Pinpoint the cell where the given text exists, returning its [X, Y] midpoint coordinate. 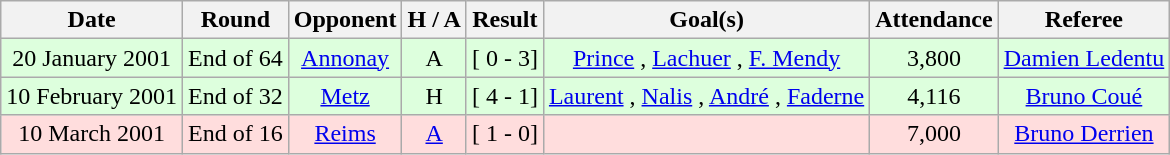
7,000 [934, 134]
Metz [345, 96]
Goal(s) [706, 20]
Laurent , Nalis , André , Faderne [706, 96]
End of 64 [235, 58]
End of 32 [235, 96]
End of 16 [235, 134]
H / A [434, 20]
[ 0 - 3] [504, 58]
Referee [1084, 20]
Attendance [934, 20]
10 February 2001 [92, 96]
Damien Ledentu [1084, 58]
H [434, 96]
4,116 [934, 96]
Opponent [345, 20]
Reims [345, 134]
10 March 2001 [92, 134]
[ 4 - 1] [504, 96]
Result [504, 20]
[ 1 - 0] [504, 134]
Bruno Coué [1084, 96]
Date [92, 20]
20 January 2001 [92, 58]
Round [235, 20]
Prince , Lachuer , F. Mendy [706, 58]
Bruno Derrien [1084, 134]
3,800 [934, 58]
Annonay [345, 58]
